Scan for the cell matching the given text and deliver its [x, y] coordinate at center. 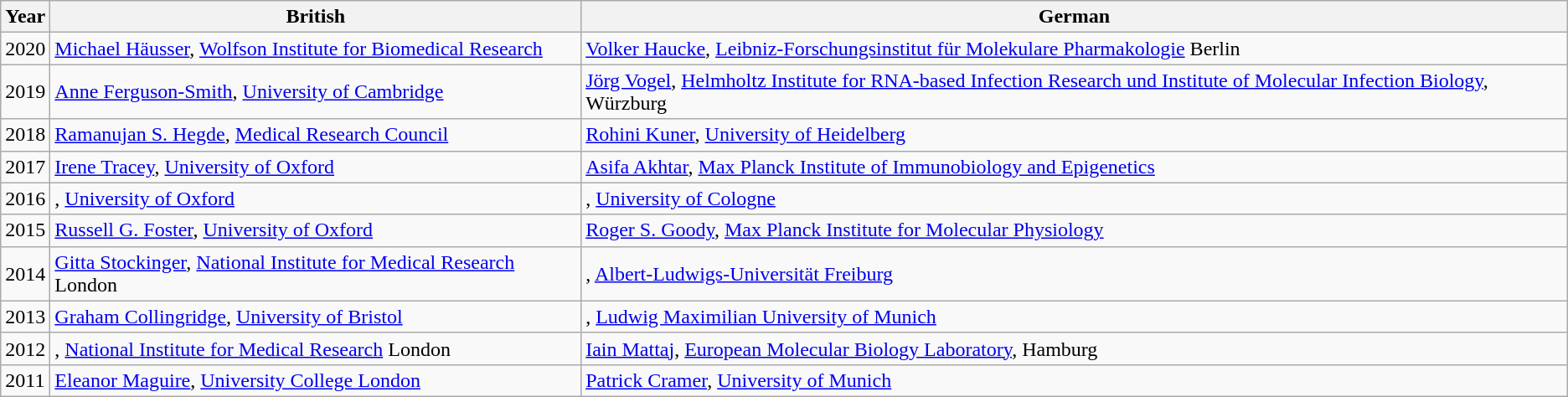
2017 [25, 167]
, Ludwig Maximilian University of Munich [1075, 317]
Year [25, 17]
2011 [25, 380]
Ramanujan S. Hegde, Medical Research Council [316, 135]
2016 [25, 198]
Volker Haucke, Leibniz-Forschungsinstitut für Molekulare Pharmakologie Berlin [1075, 49]
Patrick Cramer, University of Munich [1075, 380]
Iain Mattaj, European Molecular Biology Laboratory, Hamburg [1075, 348]
British [316, 17]
Jörg Vogel, Helmholtz Institute for RNA-based Infection Research und Institute of Molecular Infection Biology, Würzburg [1075, 92]
Anne Ferguson-Smith, University of Cambridge [316, 92]
, Albert-Ludwigs-Universität Freiburg [1075, 273]
Rohini Kuner, University of Heidelberg [1075, 135]
, National Institute for Medical Research London [316, 348]
, University of Oxford [316, 198]
2014 [25, 273]
Graham Collingridge, University of Bristol [316, 317]
2015 [25, 230]
2019 [25, 92]
2013 [25, 317]
Russell G. Foster, University of Oxford [316, 230]
2020 [25, 49]
Gitta Stockinger, National Institute for Medical Research London [316, 273]
German [1075, 17]
Asifa Akhtar, Max Planck Institute of Immunobiology and Epigenetics [1075, 167]
Irene Tracey, University of Oxford [316, 167]
2018 [25, 135]
2012 [25, 348]
Roger S. Goody, Max Planck Institute for Molecular Physiology [1075, 230]
Eleanor Maguire, University College London [316, 380]
, University of Cologne [1075, 198]
Michael Häusser, Wolfson Institute for Biomedical Research [316, 49]
